Provide the [X, Y] coordinate of the cell's center where the given text is located.  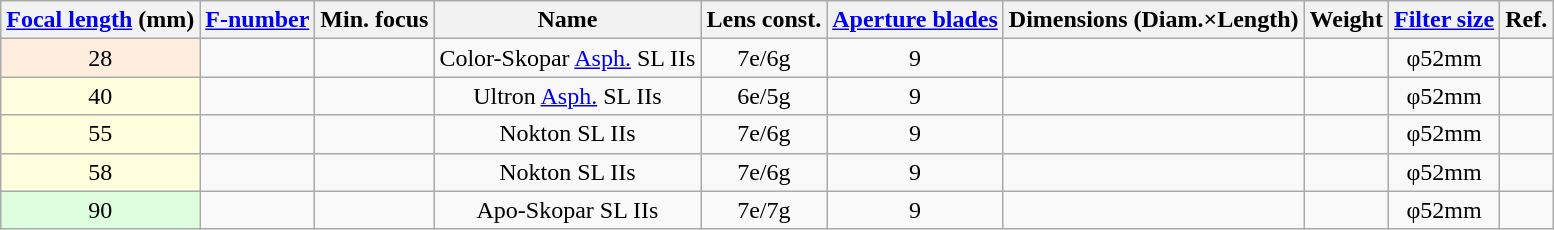
90 [100, 210]
Lens const. [764, 20]
58 [100, 172]
Min. focus [374, 20]
Ultron Asph. SL IIs [568, 96]
7e/7g [764, 210]
F-number [258, 20]
Weight [1346, 20]
Filter size [1444, 20]
6e/5g [764, 96]
Name [568, 20]
Focal length (mm) [100, 20]
40 [100, 96]
Aperture blades [916, 20]
55 [100, 134]
Apo-Skopar SL IIs [568, 210]
Color-Skopar Asph. SL IIs [568, 58]
28 [100, 58]
Ref. [1526, 20]
Dimensions (Diam.×Length) [1154, 20]
